Find where the given text appears and provide that cell's center as (X, Y) coordinate. 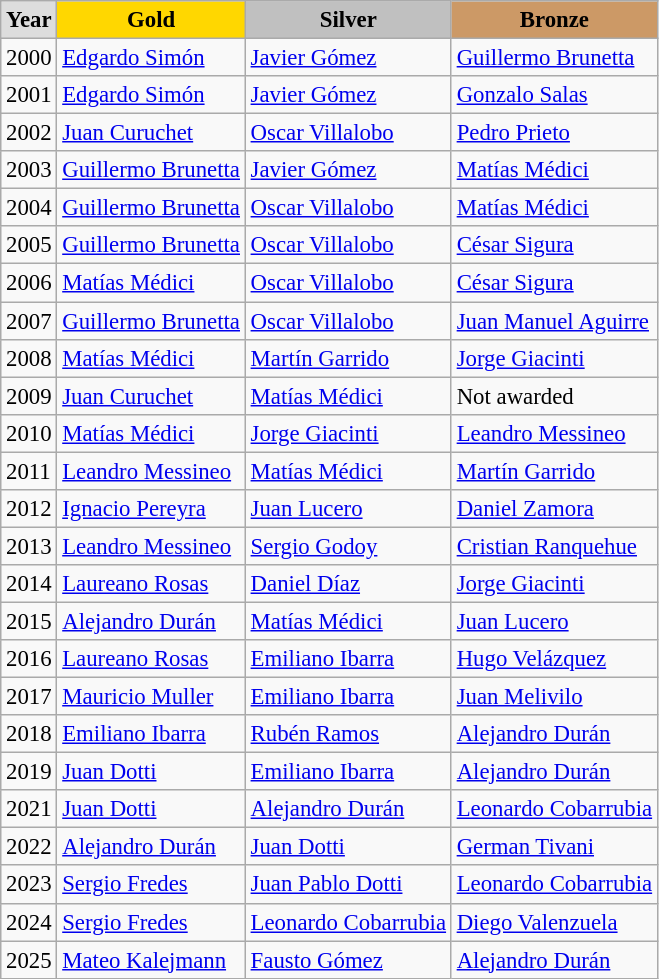
Rubén Ramos (348, 734)
Daniel Zamora (554, 509)
Ignacio Pereyra (151, 509)
German Tivani (554, 847)
Fausto Gómez (348, 960)
Hugo Velázquez (554, 659)
2015 (29, 621)
2011 (29, 471)
2004 (29, 208)
2016 (29, 659)
Silver (348, 20)
2021 (29, 809)
Daniel Díaz (348, 584)
Juan Melivilo (554, 697)
2007 (29, 321)
Diego Valenzuela (554, 922)
2005 (29, 245)
Mauricio Muller (151, 697)
2009 (29, 396)
2017 (29, 697)
Cristian Ranquehue (554, 546)
2003 (29, 170)
Gonzalo Salas (554, 95)
2014 (29, 584)
Pedro Prieto (554, 133)
2001 (29, 95)
2006 (29, 283)
Juan Manuel Aguirre (554, 321)
2008 (29, 358)
Bronze (554, 20)
Year (29, 20)
Sergio Godoy (348, 546)
2002 (29, 133)
2025 (29, 960)
Juan Pablo Dotti (348, 885)
2019 (29, 772)
2010 (29, 433)
2024 (29, 922)
2018 (29, 734)
Mateo Kalejmann (151, 960)
2022 (29, 847)
2013 (29, 546)
2012 (29, 509)
Not awarded (554, 396)
Gold (151, 20)
2023 (29, 885)
2000 (29, 58)
